Identify which cell holds the provided text, then report its [X, Y] central coordinate. 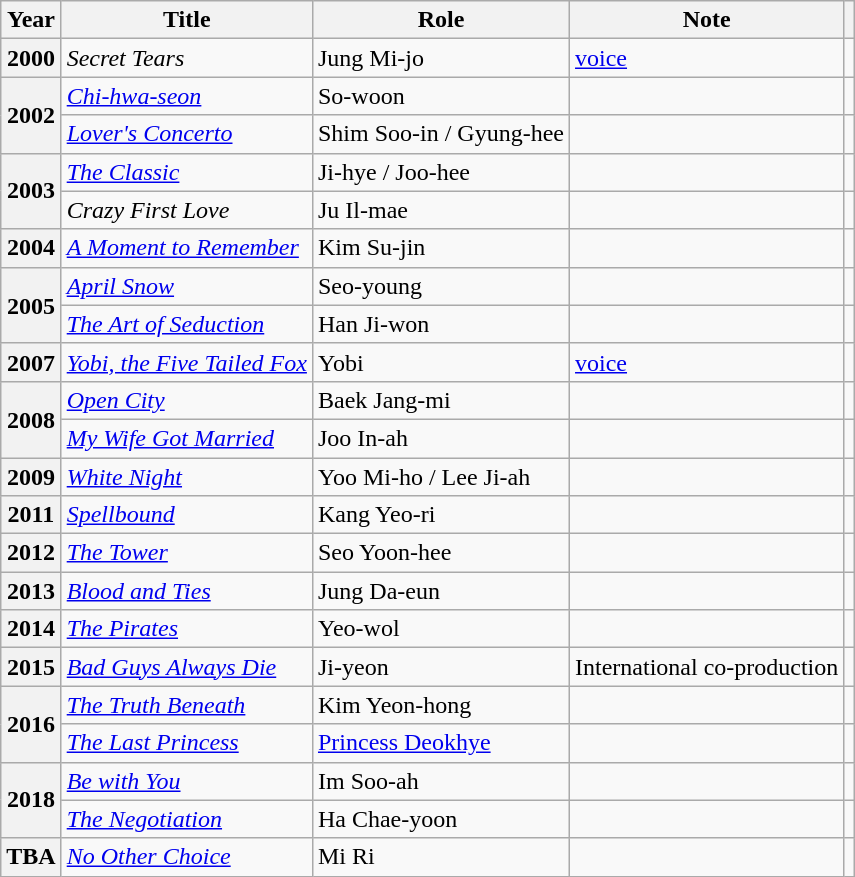
Yobi, the Five Tailed Fox [186, 362]
2004 [31, 248]
Ju Il-mae [440, 210]
2007 [31, 362]
The Pirates [186, 629]
Jung Mi-jo [440, 58]
TBA [31, 857]
Note [707, 20]
My Wife Got Married [186, 438]
The Truth Beneath [186, 705]
2009 [31, 477]
Ha Chae-yoon [440, 819]
Han Ji-won [440, 324]
Yoo Mi-ho / Lee Ji-ah [440, 477]
White Night [186, 477]
Title [186, 20]
Seo Yoon-hee [440, 553]
Kim Su-jin [440, 248]
2011 [31, 515]
Blood and Ties [186, 591]
Chi-hwa-seon [186, 96]
2013 [31, 591]
Seo-young [440, 286]
The Classic [186, 172]
2016 [31, 724]
Joo In-ah [440, 438]
International co-production [707, 667]
No Other Choice [186, 857]
Spellbound [186, 515]
A Moment to Remember [186, 248]
Open City [186, 400]
2002 [31, 115]
2014 [31, 629]
Year [31, 20]
2015 [31, 667]
Be with You [186, 781]
2003 [31, 191]
2005 [31, 305]
The Tower [186, 553]
The Art of Seduction [186, 324]
Bad Guys Always Die [186, 667]
Mi Ri [440, 857]
2008 [31, 419]
Role [440, 20]
Ji-yeon [440, 667]
Kim Yeon-hong [440, 705]
Lover's Concerto [186, 134]
Kang Yeo-ri [440, 515]
Shim Soo-in / Gyung-hee [440, 134]
2000 [31, 58]
Crazy First Love [186, 210]
Secret Tears [186, 58]
2018 [31, 800]
Jung Da-eun [440, 591]
Baek Jang-mi [440, 400]
Ji-hye / Joo-hee [440, 172]
2012 [31, 553]
Im Soo-ah [440, 781]
The Last Princess [186, 743]
So-woon [440, 96]
Yeo-wol [440, 629]
Yobi [440, 362]
April Snow [186, 286]
The Negotiation [186, 819]
Princess Deokhye [440, 743]
